Scan for the cell matching the given text and deliver its (X, Y) coordinate at center. 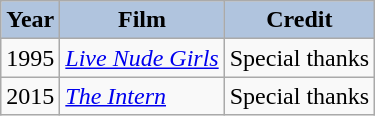
1995 (30, 58)
Year (30, 20)
Credit (299, 20)
2015 (30, 96)
Film (142, 20)
The Intern (142, 96)
Live Nude Girls (142, 58)
